Detect which cell encompasses the target text, then output its [X, Y] center coordinate. 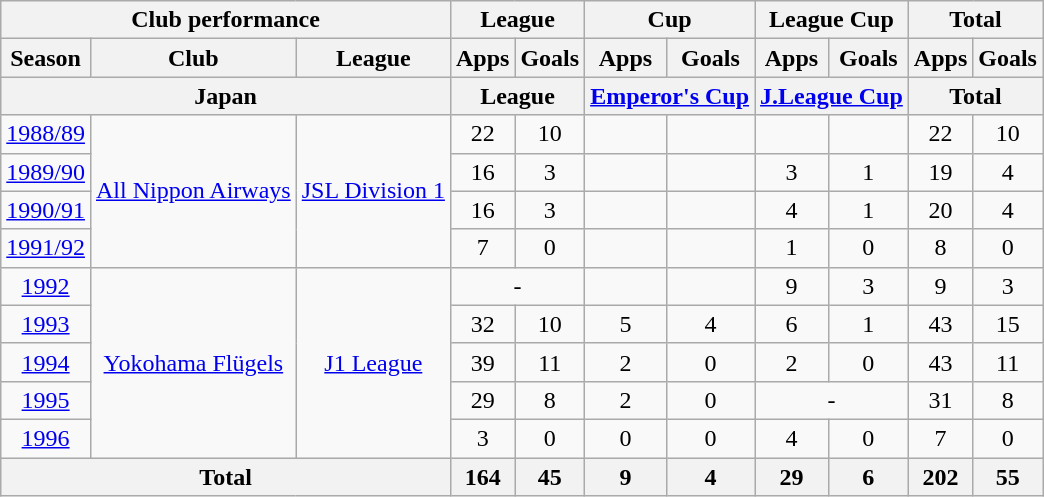
1989/90 [46, 172]
Cup [670, 20]
JSL Division 1 [373, 191]
1988/89 [46, 134]
15 [1008, 324]
Season [46, 58]
164 [482, 477]
J1 League [373, 362]
202 [940, 477]
1993 [46, 324]
55 [1008, 477]
1996 [46, 438]
20 [940, 210]
Club performance [226, 20]
Club [193, 58]
1995 [46, 400]
31 [940, 400]
League Cup [832, 20]
39 [482, 362]
5 [626, 324]
1990/91 [46, 210]
Emperor's Cup [670, 96]
All Nippon Airways [193, 191]
19 [940, 172]
45 [550, 477]
1992 [46, 286]
J.League Cup [832, 96]
1994 [46, 362]
1991/92 [46, 248]
Japan [226, 96]
32 [482, 324]
Yokohama Flügels [193, 362]
